Return [X, Y] of the center of cell containing provided text 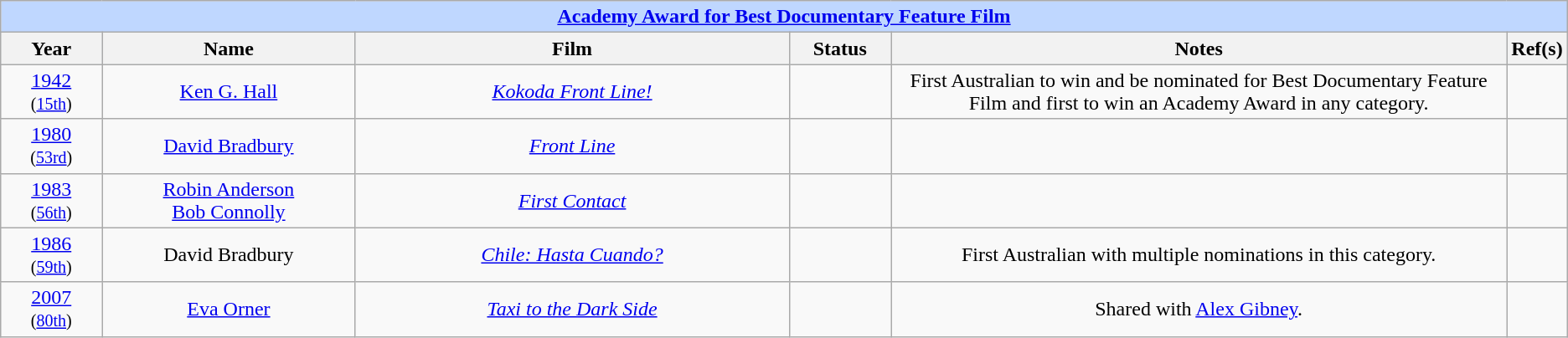
Notes [1199, 49]
1986(59th) [52, 254]
First Contact [572, 201]
First Australian to win and be nominated for Best Documentary Feature Film and first to win an Academy Award in any category. [1199, 92]
Ref(s) [1537, 49]
Year [52, 49]
1980(53rd) [52, 146]
1942(15th) [52, 92]
Front Line [572, 146]
Academy Award for Best Documentary Feature Film [784, 17]
Film [572, 49]
Taxi to the Dark Side [572, 310]
Kokoda Front Line! [572, 92]
Eva Orner [229, 310]
2007(80th) [52, 310]
First Australian with multiple nominations in this category. [1199, 254]
Shared with Alex Gibney. [1199, 310]
1983(56th) [52, 201]
Robin AndersonBob Connolly [229, 201]
Status [840, 49]
Chile: Hasta Cuando? [572, 254]
Name [229, 49]
Ken G. Hall [229, 92]
